From the cell containing the given text, extract its center point as (X, Y) coordinate. 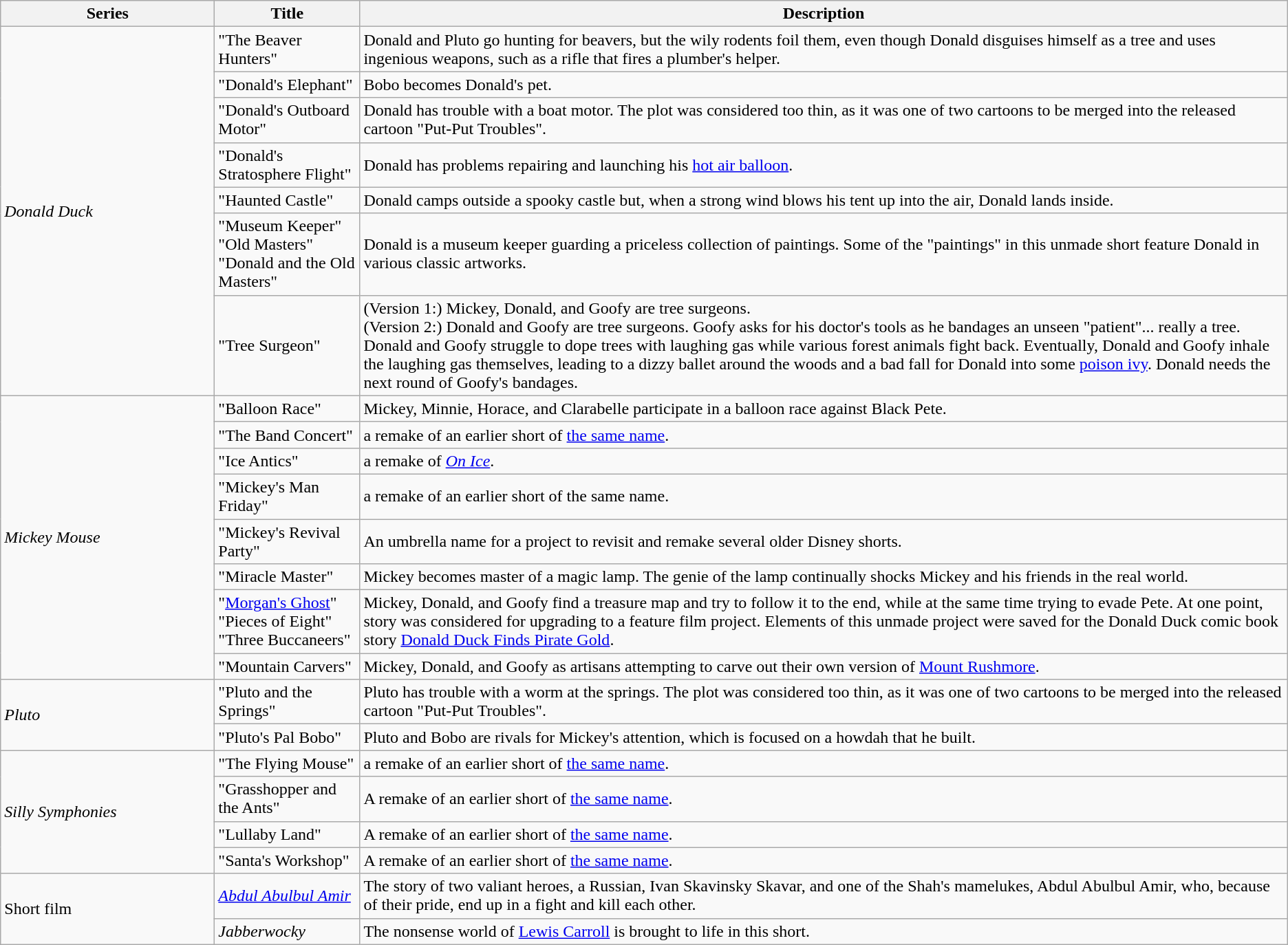
"The Beaver Hunters" (288, 50)
"Lullaby Land" (288, 834)
"Miracle Master" (288, 577)
"Donald's Stratosphere Flight" (288, 165)
An umbrella name for a project to revisit and remake several older Disney shorts. (824, 541)
"Donald's Outboard Motor" (288, 120)
"The Band Concert" (288, 435)
a remake of On Ice. (824, 461)
"Pluto and the Springs" (288, 702)
Pluto and Bobo are rivals for Mickey's attention, which is focused on a howdah that he built. (824, 737)
"Balloon Race" (288, 409)
"Grasshopper and the Ants" (288, 799)
Series (107, 14)
"Donald's Elephant" (288, 85)
Mickey, Donald, and Goofy as artisans attempting to carve out their own version of Mount Rushmore. (824, 666)
Jabberwocky (288, 931)
"Ice Antics" (288, 461)
Mickey Mouse (107, 537)
Description (824, 14)
Mickey, Minnie, Horace, and Clarabelle participate in a balloon race against Black Pete. (824, 409)
Abdul Abulbul Amir (288, 895)
"Morgan's Ghost""Pieces of Eight" "Three Buccaneers" (288, 622)
Donald camps outside a spooky castle but, when a strong wind blows his tent up into the air, Donald lands inside. (824, 200)
"Haunted Castle" (288, 200)
Mickey becomes master of a magic lamp. The genie of the lamp continually shocks Mickey and his friends in the real world. (824, 577)
Donald has problems repairing and launching his hot air balloon. (824, 165)
"Mickey's Man Friday" (288, 497)
"Pluto's Pal Bobo" (288, 737)
"Santa's Workshop" (288, 860)
Short film (107, 909)
"Mickey's Revival Party" (288, 541)
"Museum Keeper" "Old Masters" "Donald and the Old Masters" (288, 254)
Bobo becomes Donald's pet. (824, 85)
The nonsense world of Lewis Carroll is brought to life in this short. (824, 931)
Silly Symphonies (107, 812)
Pluto (107, 715)
"Tree Surgeon" (288, 345)
Title (288, 14)
"The Flying Mouse" (288, 763)
"Mountain Carvers" (288, 666)
Donald Duck (107, 211)
